Return (x, y) of the center of cell containing provided text 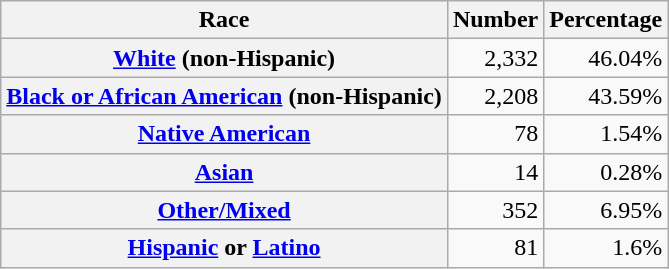
Black or African American (non-Hispanic) (224, 96)
Race (224, 20)
Native American (224, 134)
1.54% (606, 134)
43.59% (606, 96)
Other/Mixed (224, 210)
2,332 (495, 58)
6.95% (606, 210)
Number (495, 20)
1.6% (606, 248)
81 (495, 248)
78 (495, 134)
46.04% (606, 58)
352 (495, 210)
White (non-Hispanic) (224, 58)
2,208 (495, 96)
Percentage (606, 20)
14 (495, 172)
Asian (224, 172)
Hispanic or Latino (224, 248)
0.28% (606, 172)
